Detect which cell encompasses the target text, then output its [x, y] center coordinate. 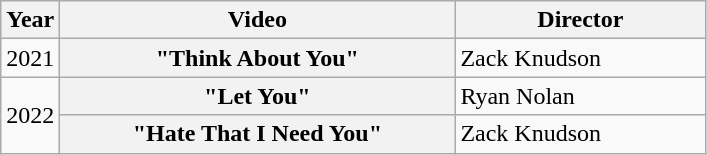
2021 [30, 58]
"Think About You" [258, 58]
Year [30, 20]
Director [580, 20]
2022 [30, 115]
Ryan Nolan [580, 96]
"Let You" [258, 96]
"Hate That I Need You" [258, 134]
Video [258, 20]
